Search for the cell housing the specified text and yield its [x, y] center coordinate. 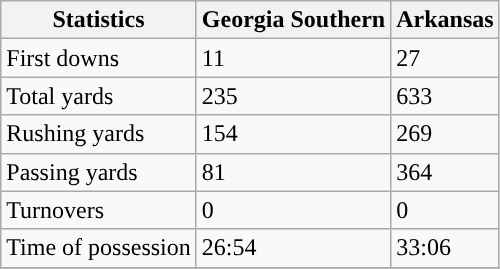
26:54 [293, 248]
11 [293, 58]
633 [445, 96]
Passing yards [99, 172]
269 [445, 134]
235 [293, 96]
Georgia Southern [293, 20]
Turnovers [99, 210]
154 [293, 134]
Arkansas [445, 20]
Total yards [99, 96]
Rushing yards [99, 134]
Statistics [99, 20]
364 [445, 172]
81 [293, 172]
First downs [99, 58]
33:06 [445, 248]
Time of possession [99, 248]
27 [445, 58]
